Provide the [x, y] coordinate of the cell's center where the given text is located.  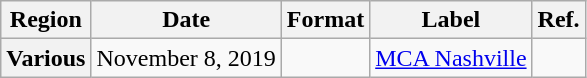
November 8, 2019 [186, 58]
Format [325, 20]
Date [186, 20]
MCA Nashville [451, 58]
Ref. [558, 20]
Region [46, 20]
Various [46, 58]
Label [451, 20]
